Search for the cell housing the specified text and yield its [x, y] center coordinate. 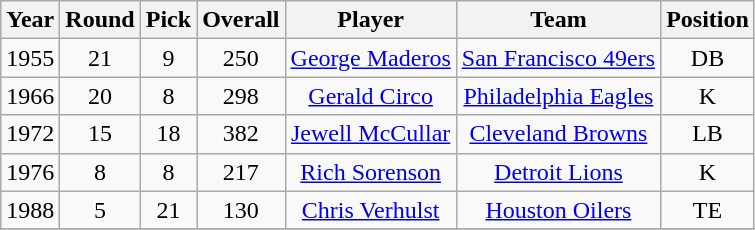
18 [168, 134]
Rich Sorenson [370, 172]
LB [708, 134]
Round [100, 20]
Pick [168, 20]
20 [100, 96]
298 [241, 96]
Detroit Lions [558, 172]
DB [708, 58]
15 [100, 134]
130 [241, 210]
Chris Verhulst [370, 210]
Team [558, 20]
Jewell McCullar [370, 134]
Position [708, 20]
Year [30, 20]
Gerald Circo [370, 96]
TE [708, 210]
Houston Oilers [558, 210]
Philadelphia Eagles [558, 96]
George Maderos [370, 58]
9 [168, 58]
1976 [30, 172]
1988 [30, 210]
Player [370, 20]
5 [100, 210]
1972 [30, 134]
San Francisco 49ers [558, 58]
1955 [30, 58]
217 [241, 172]
Cleveland Browns [558, 134]
250 [241, 58]
Overall [241, 20]
1966 [30, 96]
382 [241, 134]
